Return the (X, Y) coordinate for the center point of the cell that contains the specified text.  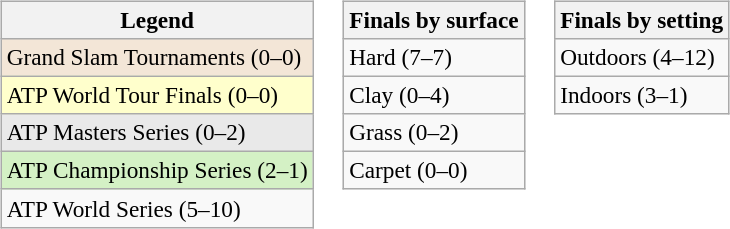
ATP Championship Series (2–1) (157, 171)
Carpet (0–0) (434, 171)
Outdoors (4–12) (642, 57)
Hard (7–7) (434, 57)
Grass (0–2) (434, 133)
Legend (157, 20)
Finals by surface (434, 20)
ATP World Tour Finals (0–0) (157, 95)
Clay (0–4) (434, 95)
Finals by setting (642, 20)
Indoors (3–1) (642, 95)
ATP Masters Series (0–2) (157, 133)
Grand Slam Tournaments (0–0) (157, 57)
ATP World Series (5–10) (157, 208)
